Search for the cell housing the specified text and yield its (x, y) center coordinate. 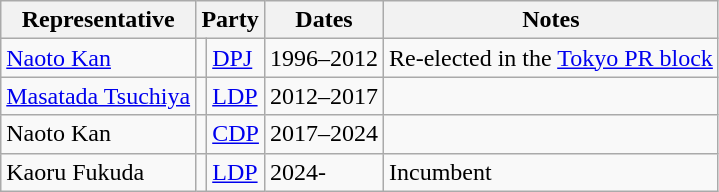
Kaoru Fukuda (98, 172)
2024- (324, 172)
Re-elected in the Tokyo PR block (552, 58)
Representative (98, 20)
Notes (552, 20)
2012–2017 (324, 96)
2017–2024 (324, 134)
CDP (236, 134)
DPJ (236, 58)
Party (230, 20)
Masatada Tsuchiya (98, 96)
1996–2012 (324, 58)
Incumbent (552, 172)
Dates (324, 20)
